For the text-containing cell, return its midpoint in [x, y] coordinate format. 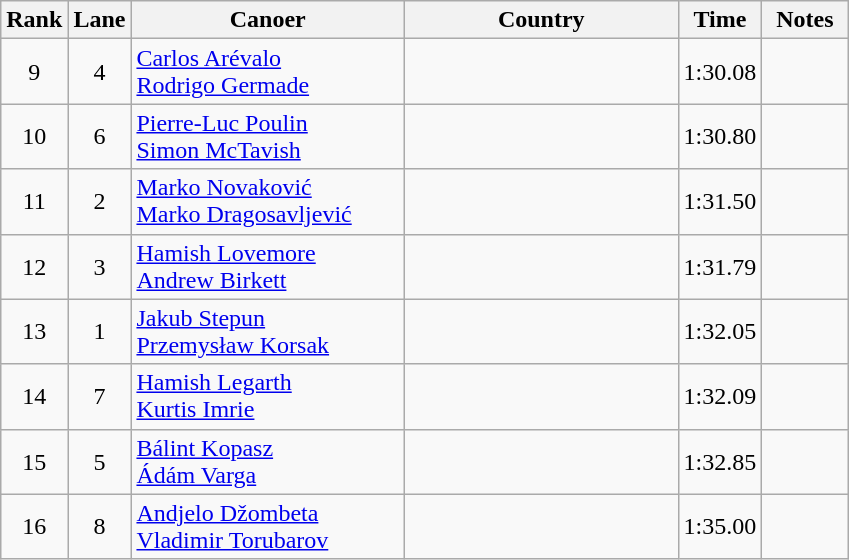
11 [34, 202]
Hamish LovemoreAndrew Birkett [268, 266]
10 [34, 136]
1:30.80 [720, 136]
Bálint KopaszÁdám Varga [268, 462]
Time [720, 20]
8 [100, 526]
5 [100, 462]
Jakub StepunPrzemysław Korsak [268, 332]
14 [34, 396]
1:32.05 [720, 332]
1:35.00 [720, 526]
Country [541, 20]
6 [100, 136]
15 [34, 462]
Andjelo DžombetaVladimir Torubarov [268, 526]
4 [100, 72]
1:30.08 [720, 72]
7 [100, 396]
Marko NovakovićMarko Dragosavljević [268, 202]
9 [34, 72]
12 [34, 266]
Carlos ArévaloRodrigo Germade [268, 72]
3 [100, 266]
1:32.85 [720, 462]
16 [34, 526]
Rank [34, 20]
Hamish LegarthKurtis Imrie [268, 396]
1:31.79 [720, 266]
Canoer [268, 20]
2 [100, 202]
13 [34, 332]
Lane [100, 20]
1:32.09 [720, 396]
1 [100, 332]
Notes [805, 20]
1:31.50 [720, 202]
Pierre-Luc PoulinSimon McTavish [268, 136]
